From the cell containing the given text, extract its center point as (x, y) coordinate. 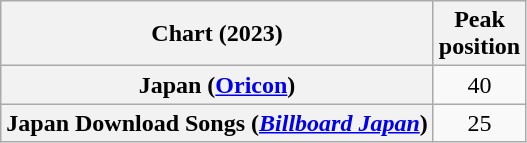
25 (479, 123)
Japan Download Songs (Billboard Japan) (218, 123)
Japan (Oricon) (218, 85)
40 (479, 85)
Chart (2023) (218, 34)
Peakposition (479, 34)
